Capture the cell that displays the provided text and extract its (x, y) central coordinate. 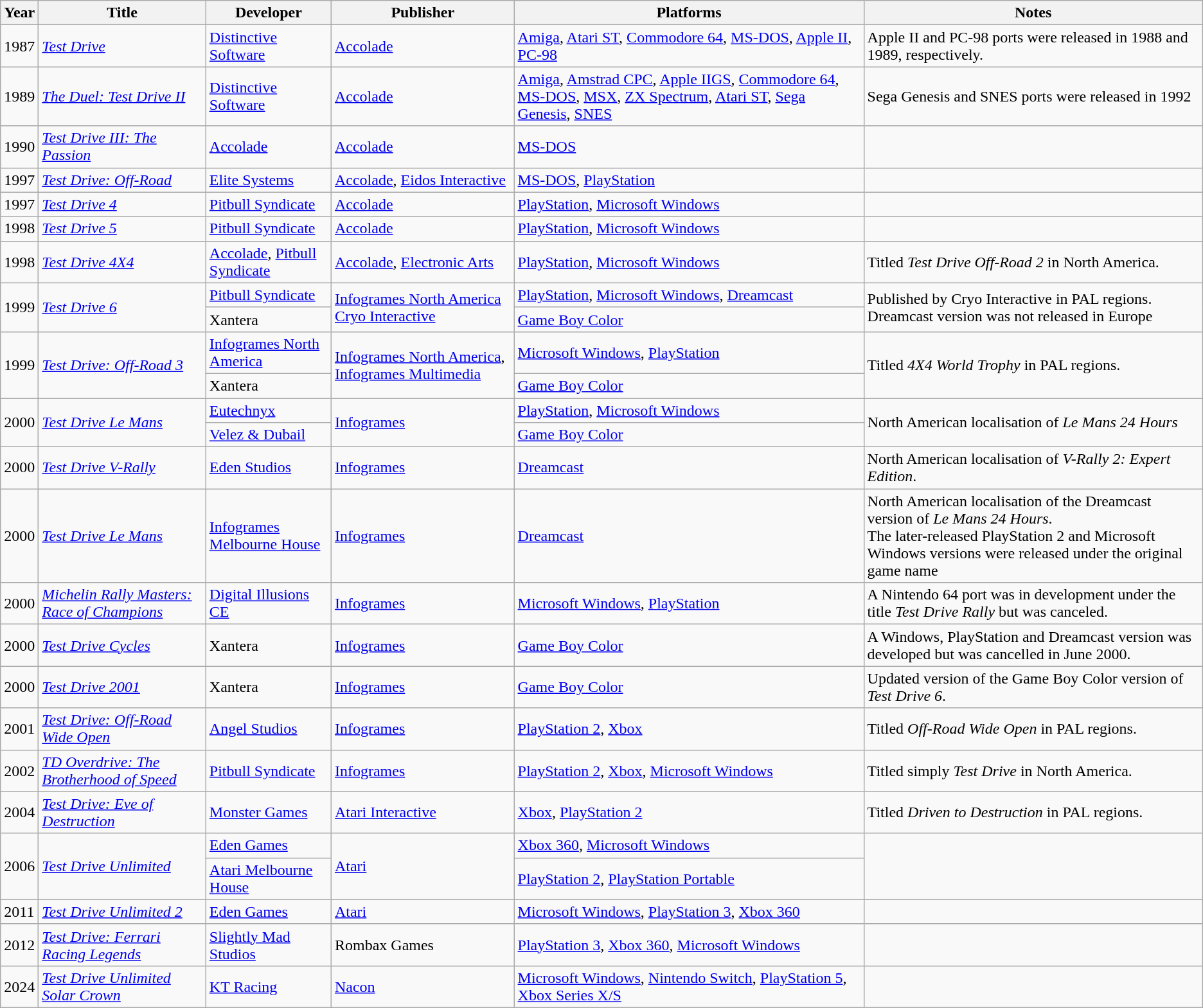
MS-DOS, PlayStation (689, 180)
2001 (19, 729)
PlayStation 3, Xbox 360, Microsoft Windows (689, 944)
Infogrames Melbourne House (269, 536)
Test Drive: Off-Road Wide Open (122, 729)
Titled simply Test Drive in North America. (1033, 771)
Accolade, Electronic Arts (423, 262)
Test Drive Unlimited Solar Crown (122, 987)
KT Racing (269, 987)
1987 (19, 46)
Developer (269, 13)
Infogrames North America (269, 352)
2004 (19, 812)
Test Drive 4 (122, 204)
Infogrames North America, Infogrames Multimedia (423, 365)
Test Drive 4X4 (122, 262)
2006 (19, 866)
Test Drive (122, 46)
Titled Off-Road Wide Open in PAL regions. (1033, 729)
2011 (19, 912)
The Duel: Test Drive II (122, 96)
Published by Cryo Interactive in PAL regions. Dreamcast version was not released in Europe (1033, 307)
Test Drive III: The Passion (122, 146)
Amiga, Atari ST, Commodore 64, MS-DOS, Apple II, PC-98 (689, 46)
Angel Studios (269, 729)
Nacon (423, 987)
North American localisation of V-Rally 2: Expert Edition. (1033, 468)
Test Drive: Off-Road 3 (122, 365)
Accolade, Pitbull Syndicate (269, 262)
Microsoft Windows, PlayStation 3, Xbox 360 (689, 912)
1990 (19, 146)
Digital Illusions CE (269, 604)
Titled Test Drive Off-Road 2 in North America. (1033, 262)
Test Drive: Ferrari Racing Legends (122, 944)
PlayStation 2, Xbox, Microsoft Windows (689, 771)
Michelin Rally Masters: Race of Champions (122, 604)
A Nintendo 64 port was in development under the title Test Drive Rally but was canceled. (1033, 604)
2012 (19, 944)
North American localisation of Le Mans 24 Hours (1033, 423)
PlayStation 2, PlayStation Portable (689, 879)
Test Drive Unlimited 2 (122, 912)
Rombax Games (423, 944)
Monster Games (269, 812)
TD Overdrive: The Brotherhood of Speed (122, 771)
Updated version of the Game Boy Color version of Test Drive 6. (1033, 687)
Title (122, 13)
A Windows, PlayStation and Dreamcast version was developed but was cancelled in June 2000. (1033, 645)
Test Drive: Off-Road (122, 180)
Accolade, Eidos Interactive (423, 180)
Eden Studios (269, 468)
Test Drive 6 (122, 307)
MS-DOS (689, 146)
Test Drive V-Rally (122, 468)
Test Drive 2001 (122, 687)
Amiga, Amstrad CPC, Apple IIGS, Commodore 64, MS-DOS, MSX, ZX Spectrum, Atari ST, Sega Genesis, SNES (689, 96)
Test Drive Unlimited (122, 866)
Test Drive: Eve of Destruction (122, 812)
1989 (19, 96)
PlayStation, Microsoft Windows, Dreamcast (689, 295)
Xbox, PlayStation 2 (689, 812)
Atari Melbourne House (269, 879)
Year (19, 13)
Test Drive Cycles (122, 645)
Notes (1033, 13)
2024 (19, 987)
Titled 4X4 World Trophy in PAL regions. (1033, 365)
Atari Interactive (423, 812)
Titled Driven to Destruction in PAL regions. (1033, 812)
PlayStation 2, Xbox (689, 729)
Infogrames North AmericaCryo Interactive (423, 307)
Apple II and PC-98 ports were released in 1988 and 1989, respectively. (1033, 46)
Sega Genesis and SNES ports were released in 1992 (1033, 96)
Slightly Mad Studios (269, 944)
Elite Systems (269, 180)
Xbox 360, Microsoft Windows (689, 845)
Microsoft Windows, Nintendo Switch, PlayStation 5, Xbox Series X/S (689, 987)
Test Drive 5 (122, 229)
Eutechnyx (269, 411)
Velez & Dubail (269, 435)
Publisher (423, 13)
Platforms (689, 13)
2002 (19, 771)
